Provide the (X, Y) coordinate of the cell's center where the given text is located.  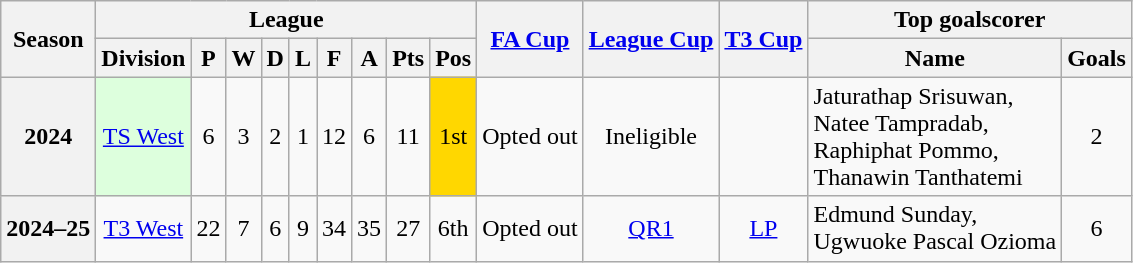
6th (454, 228)
3 (244, 136)
League (286, 20)
34 (334, 228)
11 (408, 136)
27 (408, 228)
Ineligible (651, 136)
22 (208, 228)
7 (244, 228)
D (275, 58)
L (302, 58)
League Cup (651, 39)
T3 Cup (764, 39)
Jaturathap Srisuwan, Natee Tampradab, Raphiphat Pommo, Thanawin Tanthatemi (935, 136)
35 (370, 228)
QR1 (651, 228)
1st (454, 136)
Pts (408, 58)
TS West (144, 136)
2024 (48, 136)
Top goalscorer (970, 20)
9 (302, 228)
LP (764, 228)
Goals (1097, 58)
T3 West (144, 228)
Division (144, 58)
Pos (454, 58)
FA Cup (530, 39)
Name (935, 58)
F (334, 58)
Edmund Sunday, Ugwuoke Pascal Ozioma (935, 228)
P (208, 58)
12 (334, 136)
2024–25 (48, 228)
W (244, 58)
Season (48, 39)
A (370, 58)
1 (302, 136)
